From the cell containing the given text, extract its center point as (X, Y) coordinate. 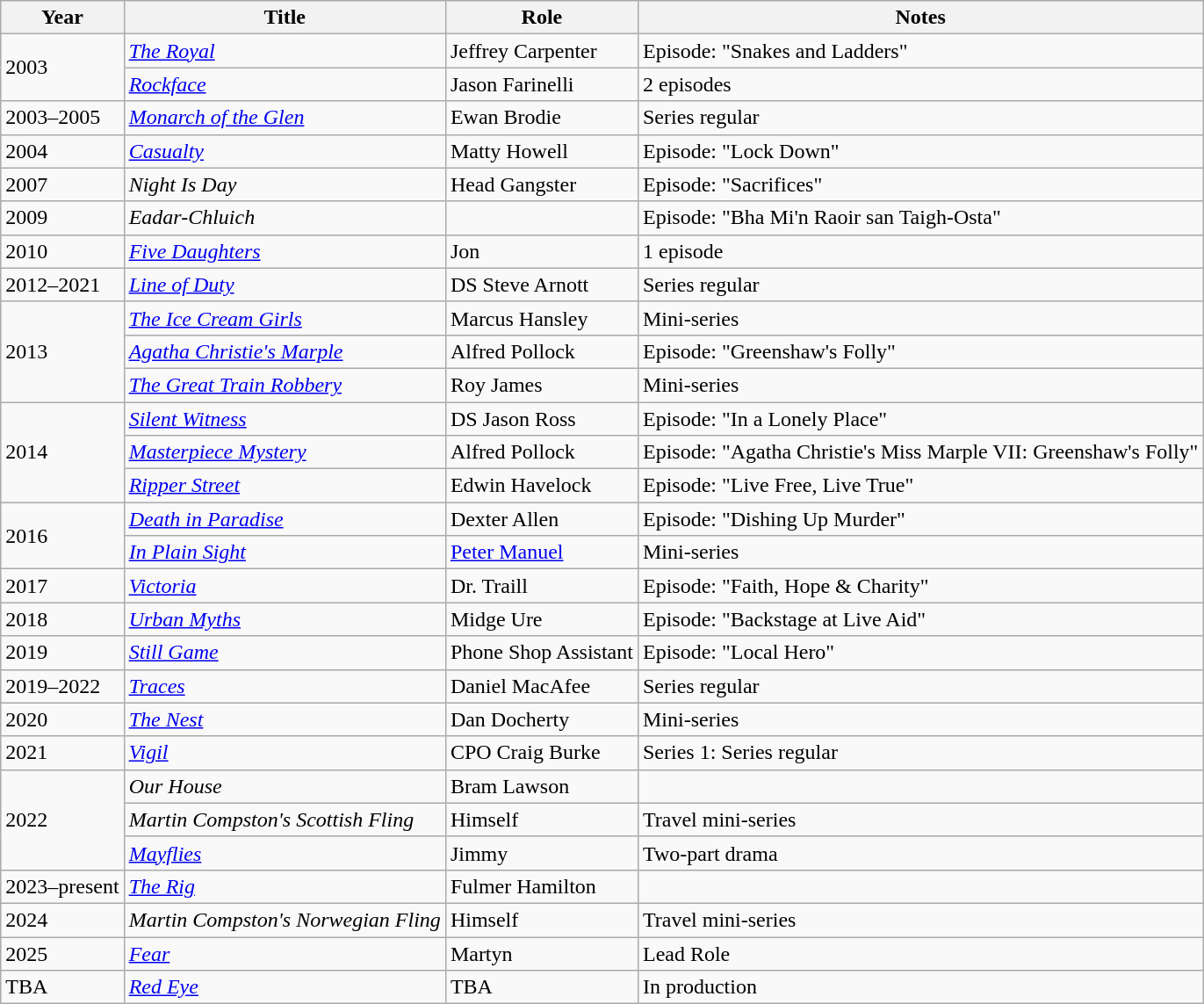
Silent Witness (285, 419)
2017 (62, 586)
DS Steve Arnott (541, 285)
Jason Farinelli (541, 84)
The Nest (285, 719)
Title (285, 18)
2010 (62, 251)
Year (62, 18)
Midge Ure (541, 619)
Agatha Christie's Marple (285, 351)
Ewan Brodie (541, 118)
Urban Myths (285, 619)
2003–2005 (62, 118)
Episode: "Faith, Hope & Charity" (920, 586)
2003 (62, 68)
2013 (62, 351)
Masterpiece Mystery (285, 452)
The Ice Cream Girls (285, 318)
Still Game (285, 653)
Jon (541, 251)
Two-part drama (920, 853)
Fulmer Hamilton (541, 886)
2014 (62, 452)
1 episode (920, 251)
The Royal (285, 51)
Fear (285, 953)
Roy James (541, 385)
2018 (62, 619)
Episode: "Dishing Up Murder" (920, 519)
Death in Paradise (285, 519)
Episode: "Backstage at Live Aid" (920, 619)
Martyn (541, 953)
Rockface (285, 84)
2009 (62, 218)
2022 (62, 820)
Series 1: Series regular (920, 753)
The Rig (285, 886)
The Great Train Robbery (285, 385)
2019 (62, 653)
Mayflies (285, 853)
2 episodes (920, 84)
Bram Lawson (541, 786)
2025 (62, 953)
Dan Docherty (541, 719)
Matty Howell (541, 151)
Daniel MacAfee (541, 686)
Phone Shop Assistant (541, 653)
Episode: "Local Hero" (920, 653)
Red Eye (285, 987)
Jimmy (541, 853)
Five Daughters (285, 251)
Ripper Street (285, 486)
Dexter Allen (541, 519)
Marcus Hansley (541, 318)
DS Jason Ross (541, 419)
2016 (62, 536)
Eadar-Chluich (285, 218)
2021 (62, 753)
Dr. Traill (541, 586)
2007 (62, 184)
In Plain Sight (285, 553)
Vigil (285, 753)
Line of Duty (285, 285)
Episode: "Greenshaw's Folly" (920, 351)
2020 (62, 719)
Martin Compston's Scottish Fling (285, 820)
Head Gangster (541, 184)
Monarch of the Glen (285, 118)
Edwin Havelock (541, 486)
Episode: "Agatha Christie's Miss Marple VII: Greenshaw's Folly" (920, 452)
Episode: "In a Lonely Place" (920, 419)
Episode: "Snakes and Ladders" (920, 51)
In production (920, 987)
Night Is Day (285, 184)
Episode: "Lock Down" (920, 151)
2012–2021 (62, 285)
2023–present (62, 886)
2024 (62, 920)
Traces (285, 686)
2019–2022 (62, 686)
Notes (920, 18)
Role (541, 18)
Lead Role (920, 953)
Jeffrey Carpenter (541, 51)
Victoria (285, 586)
2004 (62, 151)
CPO Craig Burke (541, 753)
Peter Manuel (541, 553)
Martin Compston's Norwegian Fling (285, 920)
Casualty (285, 151)
Episode: "Bha Mi'n Raoir san Taigh-Osta" (920, 218)
Episode: "Sacrifices" (920, 184)
Episode: "Live Free, Live True" (920, 486)
Our House (285, 786)
